Search for the cell housing the specified text and yield its [X, Y] center coordinate. 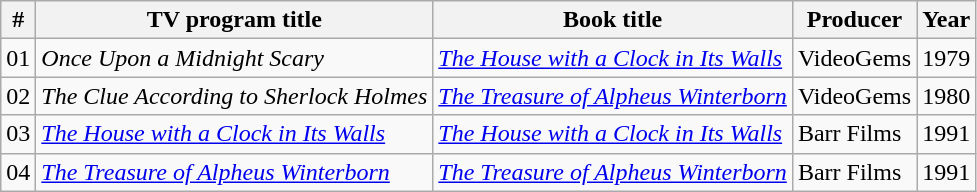
# [18, 20]
The Clue According to Sherlock Holmes [234, 96]
TV program title [234, 20]
Producer [854, 20]
1980 [946, 96]
03 [18, 134]
1979 [946, 58]
Book title [613, 20]
04 [18, 172]
02 [18, 96]
01 [18, 58]
Year [946, 20]
Once Upon a Midnight Scary [234, 58]
